Return the [X, Y] coordinate for the center point of the cell that contains the specified text.  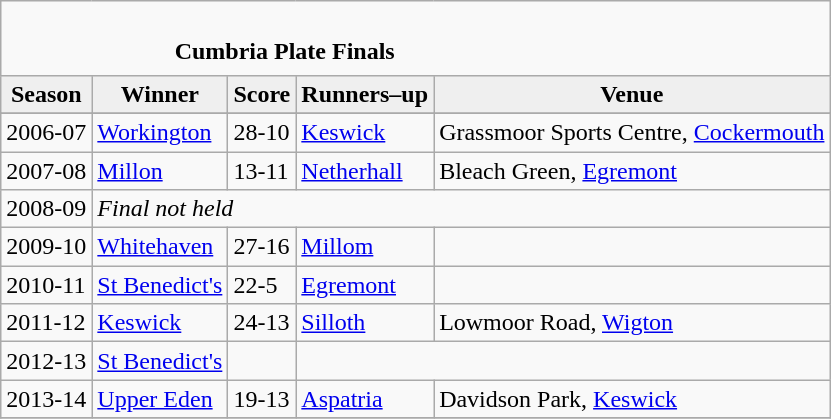
Grassmoor Sports Centre, Cockermouth [632, 132]
Runners–up [365, 94]
2007-08 [46, 171]
Workington [160, 132]
Davidson Park, Keswick [632, 399]
19-13 [262, 399]
Season [46, 94]
Egremont [365, 285]
Bleach Green, Egremont [632, 171]
2006-07 [46, 132]
Silloth [365, 323]
2010-11 [46, 285]
Final not held [461, 209]
2008-09 [46, 209]
2012-13 [46, 361]
Winner [160, 94]
27-16 [262, 247]
Aspatria [365, 399]
Venue [632, 94]
2009-10 [46, 247]
2011-12 [46, 323]
28-10 [262, 132]
Upper Eden [160, 399]
2013-14 [46, 399]
Lowmoor Road, Wigton [632, 323]
Millom [365, 247]
13-11 [262, 171]
Millon [160, 171]
22-5 [262, 285]
24-13 [262, 323]
Score [262, 94]
Whitehaven [160, 247]
Netherhall [365, 171]
